Return the (x, y) coordinate for the center point of the cell that contains the specified text.  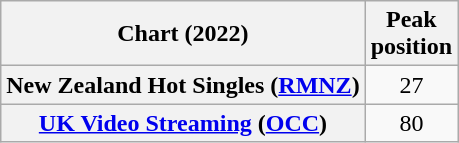
Chart (2022) (183, 34)
Peakposition (411, 34)
27 (411, 85)
New Zealand Hot Singles (RMNZ) (183, 85)
80 (411, 123)
UK Video Streaming (OCC) (183, 123)
